Return the [x, y] coordinate for the center point of the cell that contains the specified text.  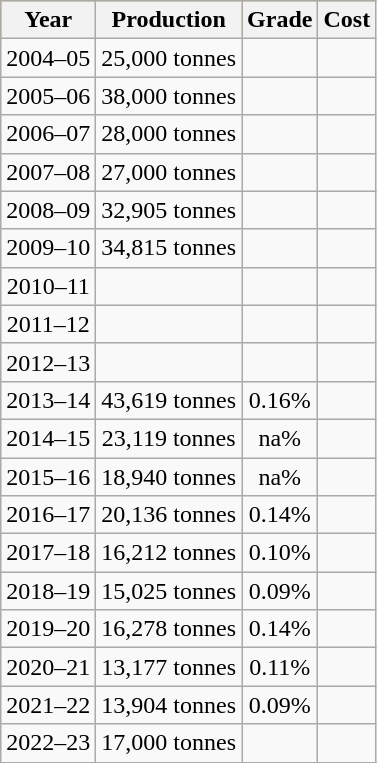
Grade [280, 20]
2005–06 [48, 96]
16,212 tonnes [169, 553]
2015–16 [48, 477]
16,278 tonnes [169, 629]
43,619 tonnes [169, 400]
2022–23 [48, 743]
2020–21 [48, 667]
2013–14 [48, 400]
2008–09 [48, 210]
17,000 tonnes [169, 743]
0.11% [280, 667]
18,940 tonnes [169, 477]
2007–08 [48, 172]
20,136 tonnes [169, 515]
27,000 tonnes [169, 172]
2004–05 [48, 58]
2021–22 [48, 705]
28,000 tonnes [169, 134]
25,000 tonnes [169, 58]
Year [48, 20]
2010–11 [48, 286]
38,000 tonnes [169, 96]
13,177 tonnes [169, 667]
13,904 tonnes [169, 705]
23,119 tonnes [169, 438]
2017–18 [48, 553]
2011–12 [48, 324]
32,905 tonnes [169, 210]
2012–13 [48, 362]
2009–10 [48, 248]
0.10% [280, 553]
2018–19 [48, 591]
0.16% [280, 400]
2014–15 [48, 438]
2006–07 [48, 134]
34,815 tonnes [169, 248]
Cost [347, 20]
15,025 tonnes [169, 591]
2019–20 [48, 629]
2016–17 [48, 515]
Production [169, 20]
